Scan for the cell matching the given text and deliver its (x, y) coordinate at center. 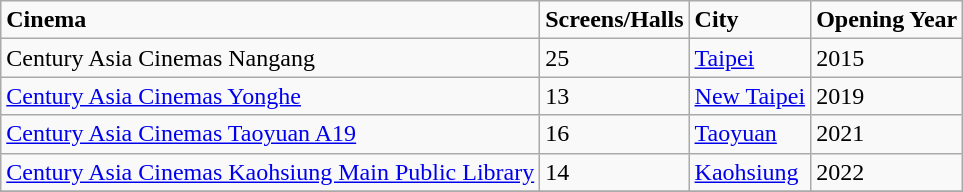
Century Asia Cinemas Yonghe (270, 96)
City (750, 20)
2021 (887, 134)
2015 (887, 58)
Cinema (270, 20)
Opening Year (887, 20)
16 (614, 134)
Kaohsiung (750, 172)
14 (614, 172)
Taipei (750, 58)
Century Asia Cinemas Taoyuan A19 (270, 134)
2022 (887, 172)
13 (614, 96)
Screens/Halls (614, 20)
Century Asia Cinemas Kaohsiung Main Public Library (270, 172)
New Taipei (750, 96)
25 (614, 58)
Taoyuan (750, 134)
2019 (887, 96)
Century Asia Cinemas Nangang (270, 58)
